Search for the cell housing the specified text and yield its [X, Y] center coordinate. 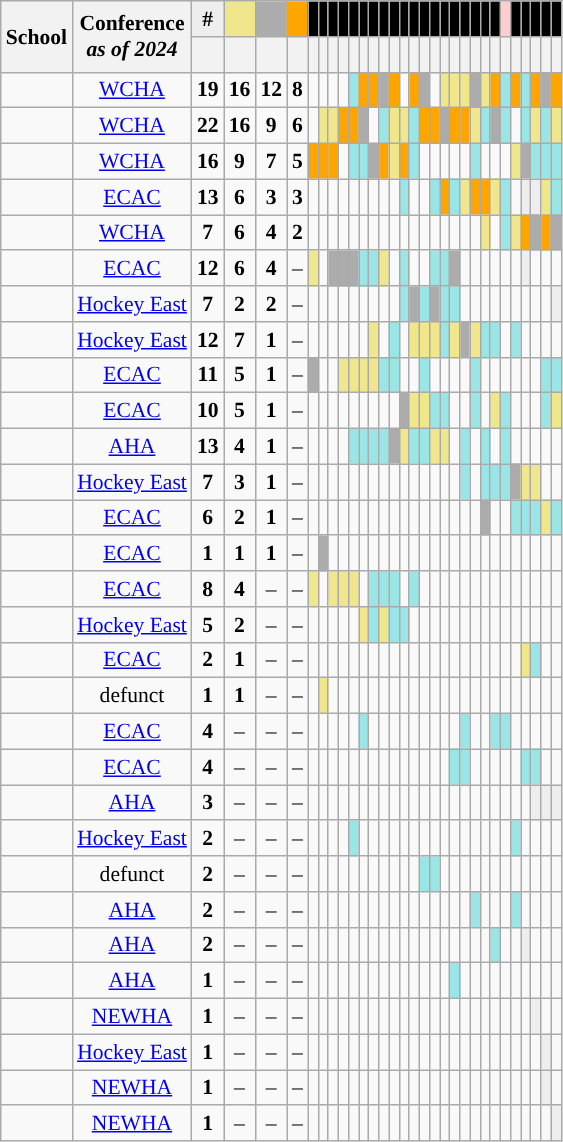
School [36, 36]
Conferenceas of 2024 [132, 36]
10 [208, 411]
19 [208, 90]
22 [208, 126]
# [208, 19]
11 [208, 375]
